Output the [x, y] coordinate of the center of the cell containing the given text.  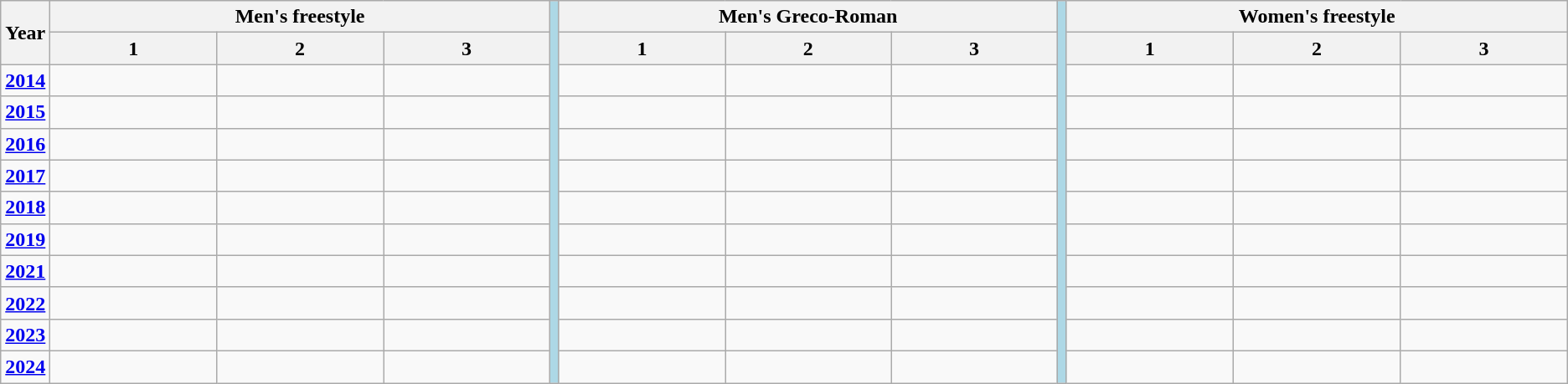
2016 [25, 144]
2018 [25, 207]
Year [25, 33]
Men's freestyle [300, 17]
Women's freestyle [1317, 17]
2019 [25, 239]
2024 [25, 366]
2017 [25, 176]
2015 [25, 112]
2014 [25, 80]
2023 [25, 335]
2021 [25, 271]
Men's Greco-Roman [807, 17]
2022 [25, 303]
